Pinpoint the cell where the given text exists, returning its [X, Y] midpoint coordinate. 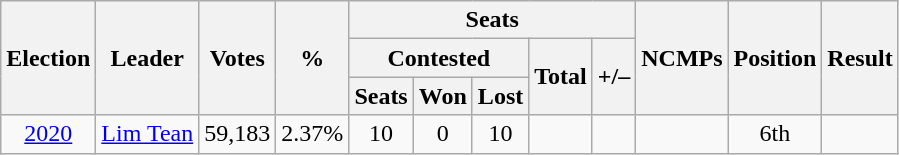
59,183 [238, 134]
6th [775, 134]
Result [860, 58]
Leader [148, 58]
Lost [500, 96]
Lim Tean [148, 134]
Votes [238, 58]
Position [775, 58]
NCMPs [682, 58]
+/– [614, 77]
2.37% [312, 134]
% [312, 58]
Contested [439, 58]
2020 [48, 134]
Total [561, 77]
Election [48, 58]
0 [442, 134]
Won [442, 96]
